Determine the [x, y] coordinate at the center of the cell enclosing the given text.  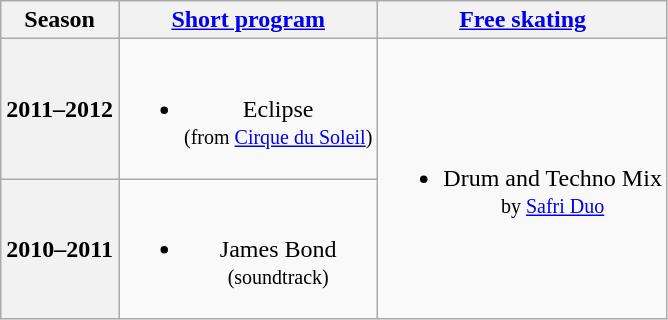
Short program [248, 20]
Drum and Techno Mix by Safri Duo [523, 179]
Season [60, 20]
2011–2012 [60, 109]
Eclipse (from Cirque du Soleil) [248, 109]
James Bond (soundtrack) [248, 249]
2010–2011 [60, 249]
Free skating [523, 20]
